From the cell containing the given text, extract its center point as (x, y) coordinate. 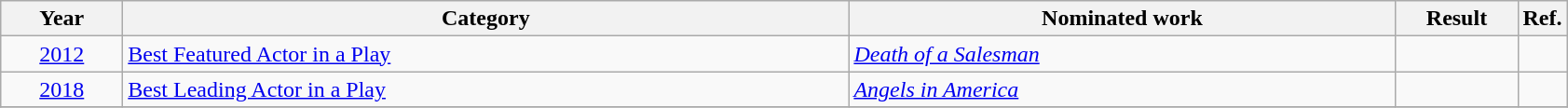
Angels in America (1122, 89)
Best Leading Actor in a Play (486, 89)
2018 (61, 89)
Ref. (1543, 19)
Result (1457, 19)
2012 (61, 54)
Best Featured Actor in a Play (486, 54)
Year (61, 19)
Nominated work (1122, 19)
Death of a Salesman (1122, 54)
Category (486, 19)
